Return [x, y] of the center of cell containing provided text 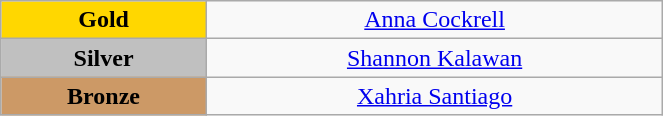
Bronze [104, 96]
Shannon Kalawan [434, 58]
Gold [104, 20]
Silver [104, 58]
Xahria Santiago [434, 96]
Anna Cockrell [434, 20]
